Pinpoint the cell where the given text exists, returning its [x, y] midpoint coordinate. 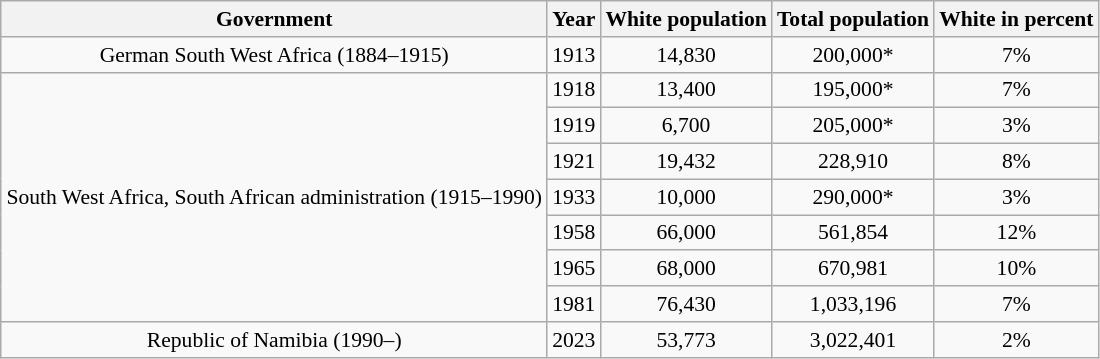
1965 [574, 268]
1919 [574, 126]
White in percent [1016, 19]
1921 [574, 161]
13,400 [686, 90]
Total population [853, 19]
66,000 [686, 232]
10,000 [686, 197]
14,830 [686, 54]
228,910 [853, 161]
76,430 [686, 304]
3,022,401 [853, 339]
200,000* [853, 54]
53,773 [686, 339]
Republic of Namibia (1990–) [274, 339]
290,000* [853, 197]
1933 [574, 197]
1918 [574, 90]
1958 [574, 232]
561,854 [853, 232]
205,000* [853, 126]
12% [1016, 232]
Government [274, 19]
6,700 [686, 126]
Year [574, 19]
South West Africa, South African administration (1915–1990) [274, 196]
2% [1016, 339]
1,033,196 [853, 304]
68,000 [686, 268]
1913 [574, 54]
19,432 [686, 161]
195,000* [853, 90]
1981 [574, 304]
2023 [574, 339]
German South West Africa (1884–1915) [274, 54]
White population [686, 19]
8% [1016, 161]
10% [1016, 268]
670,981 [853, 268]
